From the cell containing the given text, extract its center point as (X, Y) coordinate. 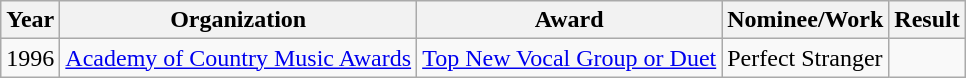
Academy of Country Music Awards (238, 58)
Result (927, 20)
Perfect Stranger (806, 58)
1996 (30, 58)
Award (570, 20)
Top New Vocal Group or Duet (570, 58)
Organization (238, 20)
Year (30, 20)
Nominee/Work (806, 20)
